Identify which cell holds the provided text, then report its (x, y) central coordinate. 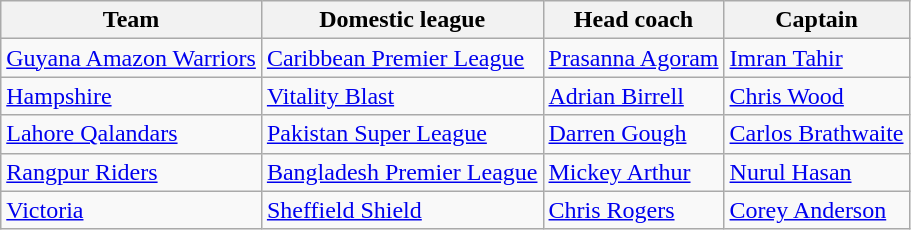
Team (132, 20)
Guyana Amazon Warriors (132, 58)
Head coach (634, 20)
Bangladesh Premier League (402, 172)
Carlos Brathwaite (816, 134)
Lahore Qalandars (132, 134)
Hampshire (132, 96)
Mickey Arthur (634, 172)
Pakistan Super League (402, 134)
Darren Gough (634, 134)
Nurul Hasan (816, 172)
Prasanna Agoram (634, 58)
Rangpur Riders (132, 172)
Captain (816, 20)
Vitality Blast (402, 96)
Victoria (132, 210)
Sheffield Shield (402, 210)
Adrian Birrell (634, 96)
Imran Tahir (816, 58)
Corey Anderson (816, 210)
Chris Wood (816, 96)
Caribbean Premier League (402, 58)
Chris Rogers (634, 210)
Domestic league (402, 20)
